Pinpoint the cell where the given text exists, returning its [X, Y] midpoint coordinate. 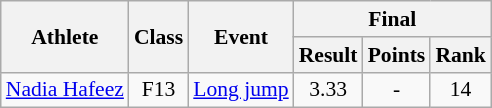
Class [158, 36]
Event [240, 36]
14 [460, 90]
Result [328, 55]
3.33 [328, 90]
Final [392, 19]
F13 [158, 90]
Rank [460, 55]
- [397, 90]
Points [397, 55]
Nadia Hafeez [65, 90]
Long jump [240, 90]
Athlete [65, 36]
